From the cell containing the given text, extract its center point as (X, Y) coordinate. 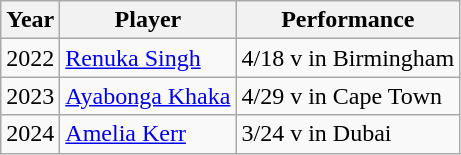
4/29 v in Cape Town (348, 96)
4/18 v in Birmingham (348, 58)
Renuka Singh (148, 58)
2023 (30, 96)
Player (148, 20)
2022 (30, 58)
3/24 v in Dubai (348, 134)
Ayabonga Khaka (148, 96)
2024 (30, 134)
Amelia Kerr (148, 134)
Performance (348, 20)
Year (30, 20)
